Detect which cell encompasses the target text, then output its [x, y] center coordinate. 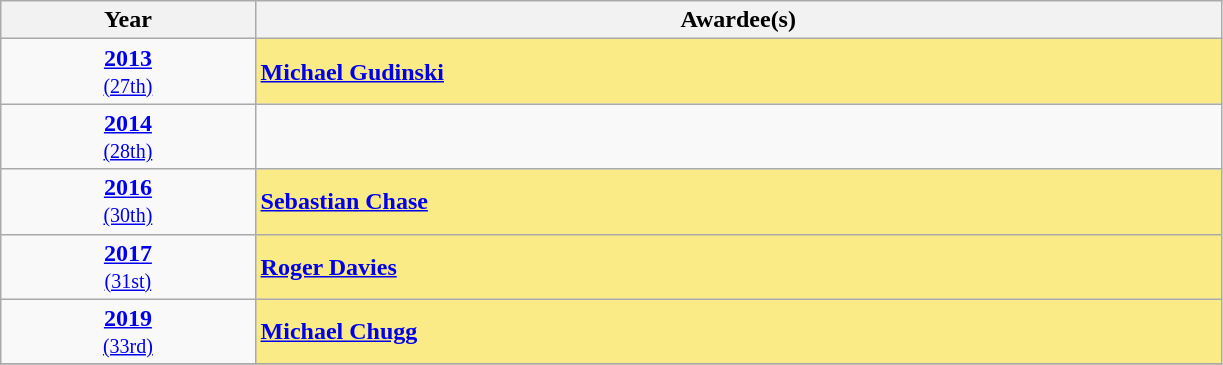
Roger Davies [738, 266]
Year [128, 20]
2019(33rd) [128, 332]
Michael Gudinski [738, 72]
2016(30th) [128, 202]
Michael Chugg [738, 332]
Awardee(s) [738, 20]
2014(28th) [128, 136]
2013(27th) [128, 72]
2017(31st) [128, 266]
Sebastian Chase [738, 202]
